Locate the cell with the specified text and output its [x, y] center coordinate. 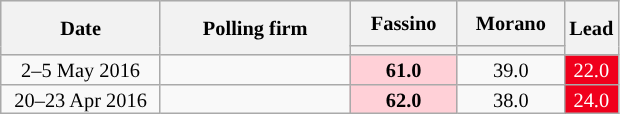
Polling firm [255, 28]
2–5 May 2016 [81, 70]
Date [81, 28]
20–23 Apr 2016 [81, 98]
Fassino [404, 22]
38.0 [510, 98]
62.0 [404, 98]
Morano [510, 22]
Lead [591, 28]
24.0 [591, 98]
22.0 [591, 70]
39.0 [510, 70]
61.0 [404, 70]
